Output the (X, Y) coordinate of the center of the cell containing the given text.  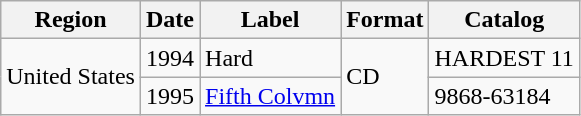
Hard (270, 58)
Catalog (504, 20)
Region (71, 20)
Label (270, 20)
1995 (170, 96)
1994 (170, 58)
Format (385, 20)
Fifth Colvmn (270, 96)
9868-63184 (504, 96)
CD (385, 77)
United States (71, 77)
HARDEST 11 (504, 58)
Date (170, 20)
